Find where the given text appears and provide that cell's center as (X, Y) coordinate. 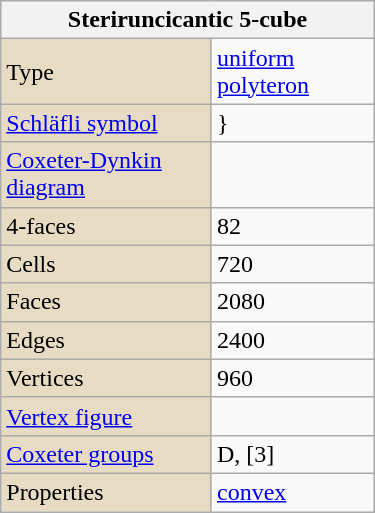
convex (292, 492)
2400 (292, 340)
Vertices (106, 378)
720 (292, 264)
Cells (106, 264)
Type (106, 72)
} (292, 123)
82 (292, 226)
Coxeter-Dynkin diagram (106, 174)
4-faces (106, 226)
2080 (292, 302)
Vertex figure (106, 416)
Coxeter groups (106, 454)
uniform polyteron (292, 72)
Edges (106, 340)
Faces (106, 302)
960 (292, 378)
Properties (106, 492)
D, [3] (292, 454)
Schläfli symbol (106, 123)
Steriruncicantic 5-cube (188, 20)
